Output the (x, y) coordinate of the center of the cell containing the given text.  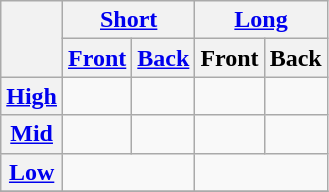
Low (32, 172)
High (32, 96)
Short (129, 20)
Mid (32, 134)
Long (261, 20)
